Extract the [X, Y] coordinate from the center of the cell holding the provided text.  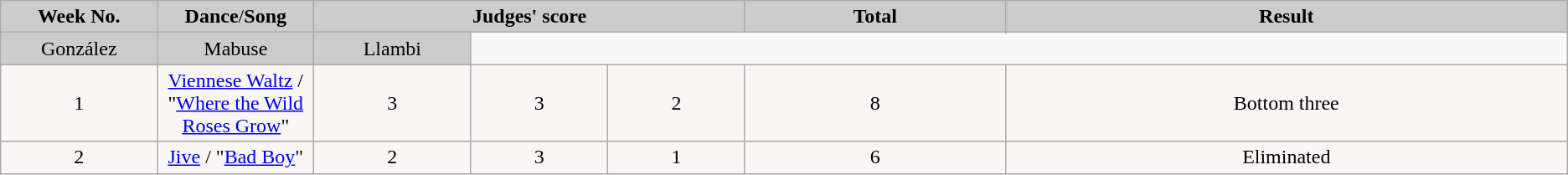
Viennese Waltz / "Where the Wild Roses Grow" [236, 103]
Eliminated [1287, 157]
Jive / "Bad Boy" [236, 157]
Mabuse [236, 49]
6 [874, 157]
Judges' score [529, 17]
González [79, 49]
Total [874, 17]
Bottom three [1287, 103]
Week No. [79, 17]
Dance/Song [236, 17]
Result [1287, 17]
Llambi [392, 49]
8 [874, 103]
